Locate the cell with the specified text and output its [x, y] center coordinate. 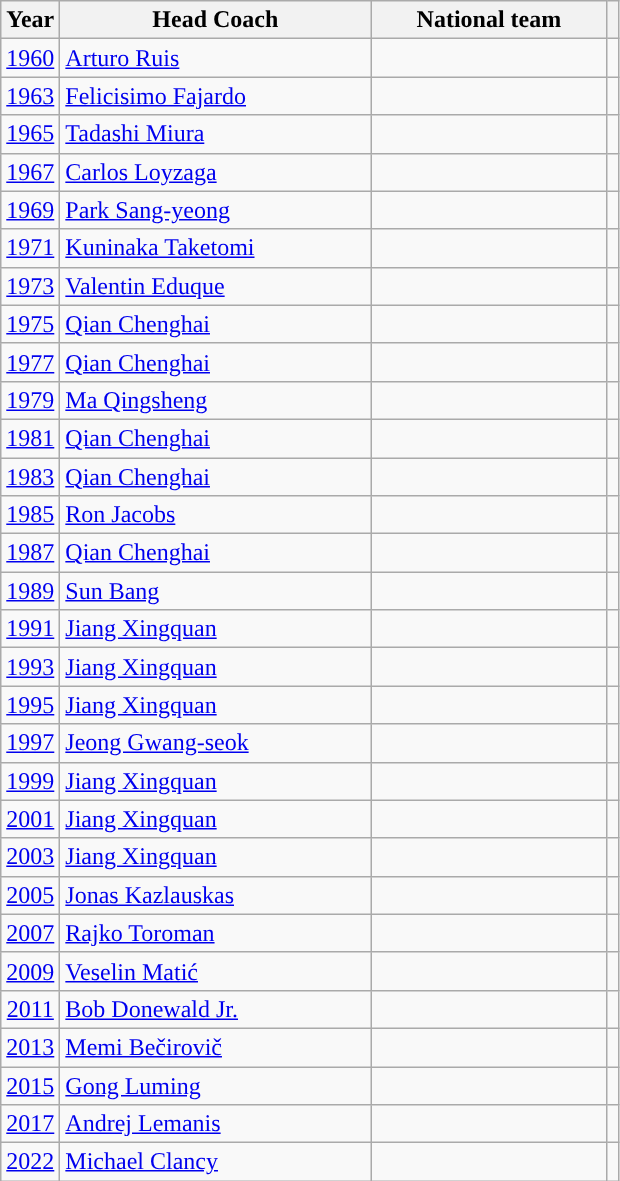
1967 [30, 172]
2003 [30, 857]
1963 [30, 96]
Bob Donewald Jr. [216, 1009]
Ma Qingsheng [216, 400]
2022 [30, 1162]
1983 [30, 477]
1977 [30, 362]
2013 [30, 1047]
1981 [30, 438]
1999 [30, 781]
Jeong Gwang-seok [216, 743]
Felicisimo Fajardo [216, 96]
Gong Luming [216, 1085]
2009 [30, 971]
1991 [30, 629]
Arturo Ruis [216, 58]
1979 [30, 400]
2005 [30, 895]
1997 [30, 743]
Sun Bang [216, 591]
Tadashi Miura [216, 134]
2007 [30, 933]
Ron Jacobs [216, 515]
1989 [30, 591]
2011 [30, 1009]
Park Sang-yeong [216, 210]
1985 [30, 515]
1975 [30, 324]
2015 [30, 1085]
1973 [30, 286]
Memi Bečirovič [216, 1047]
Kuninaka Taketomi [216, 248]
Carlos Loyzaga [216, 172]
2001 [30, 819]
1987 [30, 553]
1993 [30, 667]
National team [489, 20]
Veselin Matić [216, 971]
1971 [30, 248]
Rajko Toroman [216, 933]
2017 [30, 1124]
1965 [30, 134]
Head Coach [216, 20]
Andrej Lemanis [216, 1124]
1995 [30, 705]
Valentin Eduque [216, 286]
1960 [30, 58]
Year [30, 20]
Michael Clancy [216, 1162]
1969 [30, 210]
Jonas Kazlauskas [216, 895]
